Locate the cell with the specified text and output its [x, y] center coordinate. 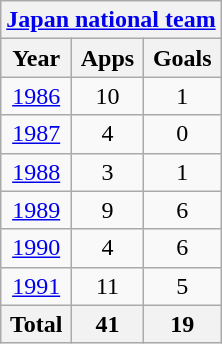
Year [36, 58]
0 [182, 134]
1990 [36, 248]
Goals [182, 58]
1987 [36, 134]
3 [108, 172]
19 [182, 324]
Apps [108, 58]
1986 [36, 96]
9 [108, 210]
10 [108, 96]
1989 [36, 210]
41 [108, 324]
1988 [36, 172]
5 [182, 286]
11 [108, 286]
Total [36, 324]
1991 [36, 286]
Japan national team [111, 20]
